Pinpoint the cell where the given text exists, returning its [x, y] midpoint coordinate. 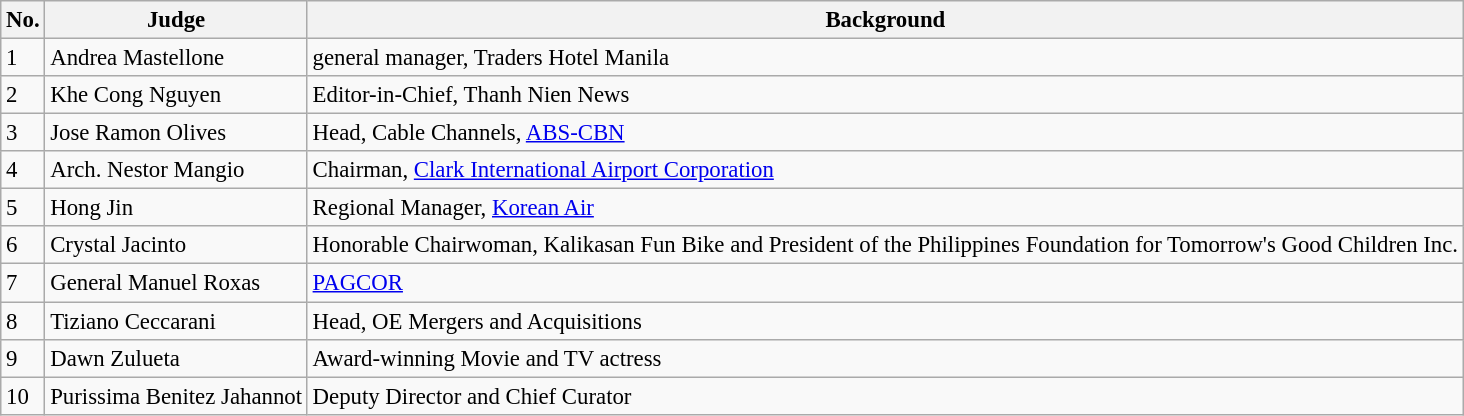
Crystal Jacinto [176, 245]
Hong Jin [176, 208]
General Manuel Roxas [176, 283]
5 [23, 208]
Jose Ramon Olives [176, 133]
4 [23, 170]
9 [23, 358]
general manager, Traders Hotel Manila [885, 58]
6 [23, 245]
Judge [176, 20]
7 [23, 283]
1 [23, 58]
Khe Cong Nguyen [176, 95]
Chairman, Clark International Airport Corporation [885, 170]
3 [23, 133]
Deputy Director and Chief Curator [885, 396]
Andrea Mastellone [176, 58]
Dawn Zulueta [176, 358]
Background [885, 20]
Honorable Chairwoman, Kalikasan Fun Bike and President of the Philippines Foundation for Tomorrow's Good Children Inc. [885, 245]
10 [23, 396]
2 [23, 95]
No. [23, 20]
Head, OE Mergers and Acquisitions [885, 321]
8 [23, 321]
Editor-in-Chief, Thanh Nien News [885, 95]
Head, Cable Channels, ABS-CBN [885, 133]
Purissima Benitez Jahannot [176, 396]
PAGCOR [885, 283]
Tiziano Ceccarani [176, 321]
Arch. Nestor Mangio [176, 170]
Award-winning Movie and TV actress [885, 358]
Regional Manager, Korean Air [885, 208]
